Identify which cell holds the provided text, then report its (X, Y) central coordinate. 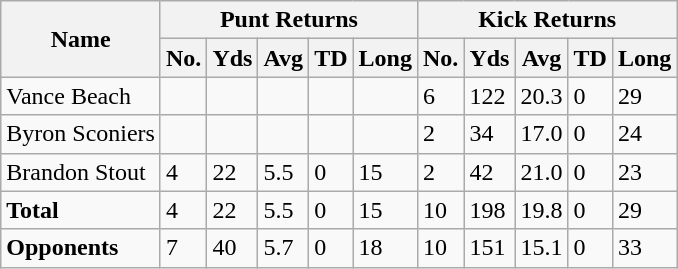
33 (644, 248)
42 (490, 172)
198 (490, 210)
15.1 (542, 248)
Kick Returns (546, 20)
17.0 (542, 134)
20.3 (542, 96)
Byron Sconiers (81, 134)
5.7 (284, 248)
34 (490, 134)
18 (385, 248)
Punt Returns (288, 20)
Brandon Stout (81, 172)
Name (81, 39)
6 (440, 96)
19.8 (542, 210)
23 (644, 172)
7 (183, 248)
122 (490, 96)
Total (81, 210)
Opponents (81, 248)
Vance Beach (81, 96)
24 (644, 134)
40 (232, 248)
151 (490, 248)
21.0 (542, 172)
